Return [x, y] of the center of cell containing provided text 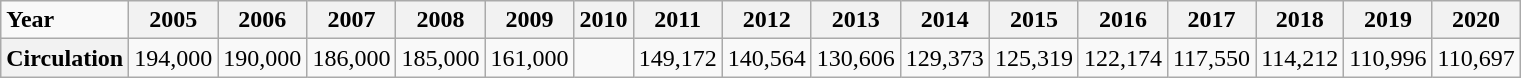
Year [65, 20]
110,697 [1476, 58]
114,212 [1300, 58]
2006 [262, 20]
2010 [604, 20]
117,550 [1211, 58]
194,000 [174, 58]
2014 [944, 20]
129,373 [944, 58]
190,000 [262, 58]
122,174 [1122, 58]
110,996 [1388, 58]
2005 [174, 20]
161,000 [530, 58]
Circulation [65, 58]
2011 [678, 20]
185,000 [440, 58]
2015 [1034, 20]
2019 [1388, 20]
186,000 [352, 58]
140,564 [766, 58]
2016 [1122, 20]
2017 [1211, 20]
2007 [352, 20]
2018 [1300, 20]
2020 [1476, 20]
2009 [530, 20]
2013 [856, 20]
125,319 [1034, 58]
2012 [766, 20]
149,172 [678, 58]
2008 [440, 20]
130,606 [856, 58]
